Locate the cell with the specified text and output its (x, y) center coordinate. 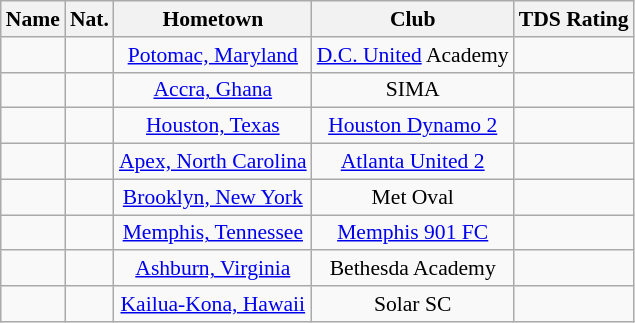
Houston, Texas (213, 126)
Memphis 901 FC (413, 233)
Club (413, 19)
Kailua-Kona, Hawaii (213, 304)
Memphis, Tennessee (213, 233)
D.C. United Academy (413, 55)
SIMA (413, 90)
Brooklyn, New York (213, 197)
TDS Rating (574, 19)
Potomac, Maryland (213, 55)
Met Oval (413, 197)
Bethesda Academy (413, 269)
Apex, North Carolina (213, 162)
Ashburn, Virginia (213, 269)
Houston Dynamo 2 (413, 126)
Nat. (90, 19)
Accra, Ghana (213, 90)
Atlanta United 2 (413, 162)
Name (33, 19)
Hometown (213, 19)
Solar SC (413, 304)
